Return (x, y) of the center of cell containing provided text 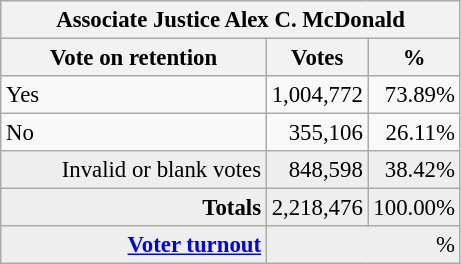
Associate Justice Alex C. McDonald (231, 20)
1,004,772 (317, 95)
355,106 (317, 133)
Totals (134, 208)
26.11% (414, 133)
2,218,476 (317, 208)
73.89% (414, 95)
100.00% (414, 208)
No (134, 133)
Votes (317, 58)
Invalid or blank votes (134, 170)
Vote on retention (134, 58)
38.42% (414, 170)
848,598 (317, 170)
Voter turnout (134, 245)
Yes (134, 95)
